From the cell containing the given text, extract its center point as [X, Y] coordinate. 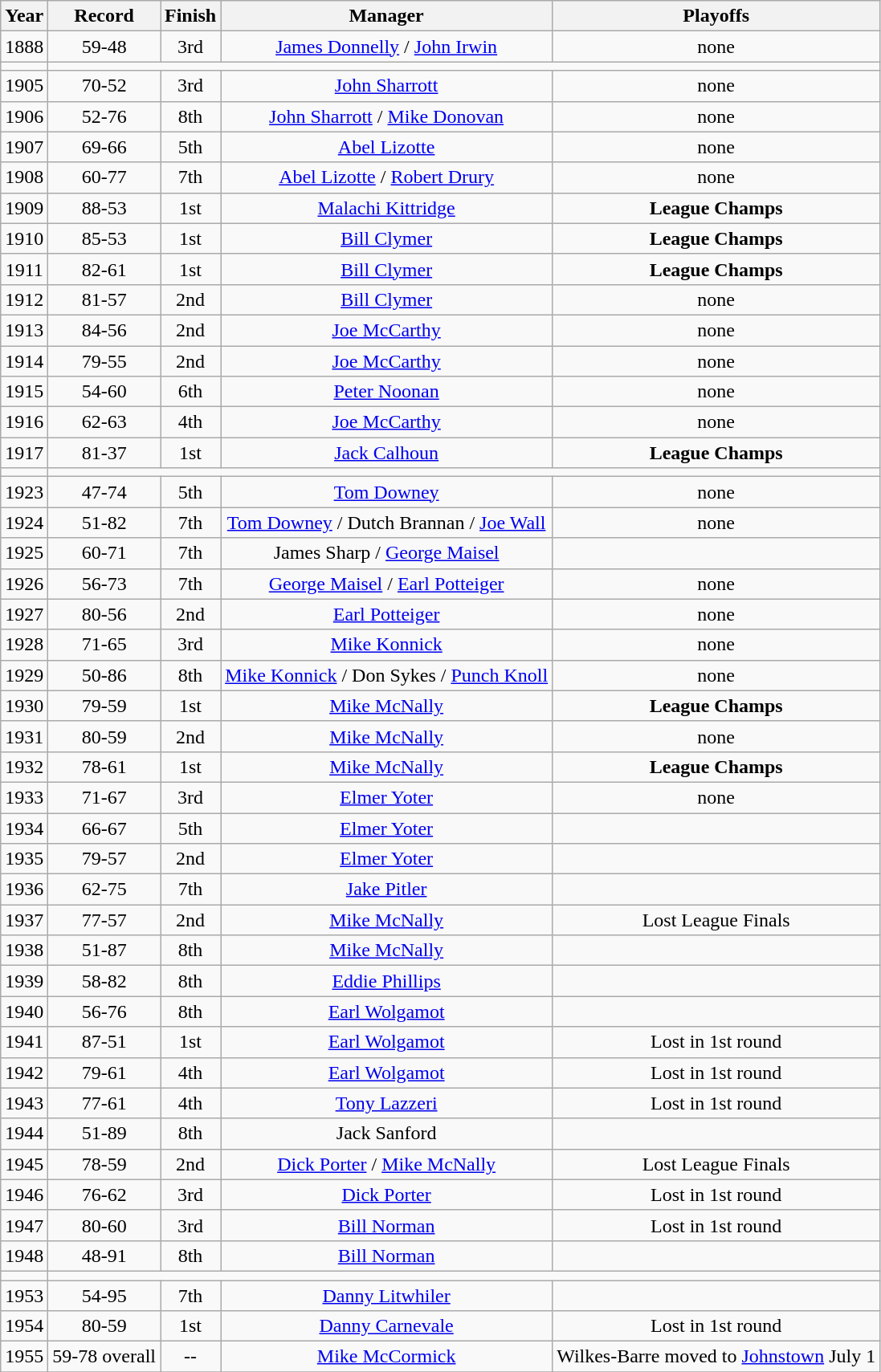
77-61 [104, 1103]
1940 [24, 1012]
6th [191, 392]
Mike Konnick [387, 645]
1906 [24, 116]
John Sharrott [387, 86]
Danny Carnevale [387, 1326]
80-56 [104, 614]
79-59 [104, 706]
1923 [24, 492]
71-67 [104, 797]
88-53 [104, 208]
79-57 [104, 859]
1936 [24, 890]
66-67 [104, 828]
76-62 [104, 1195]
1943 [24, 1103]
1908 [24, 177]
1924 [24, 523]
Mike Konnick / Don Sykes / Punch Knoll [387, 675]
Mike McCormick [387, 1357]
1934 [24, 828]
1916 [24, 422]
1926 [24, 584]
Jack Sanford [387, 1134]
1929 [24, 675]
1915 [24, 392]
1917 [24, 453]
1941 [24, 1042]
Year [24, 16]
51-89 [104, 1134]
1933 [24, 797]
1913 [24, 330]
-- [191, 1357]
Abel Lizotte [387, 147]
69-66 [104, 147]
79-61 [104, 1073]
Wilkes-Barre moved to Johnstown July 1 [716, 1357]
1930 [24, 706]
1925 [24, 553]
George Maisel / Earl Potteiger [387, 584]
84-56 [104, 330]
1888 [24, 47]
1954 [24, 1326]
58-82 [104, 981]
Record [104, 16]
85-53 [104, 238]
1907 [24, 147]
1910 [24, 238]
60-71 [104, 553]
1947 [24, 1225]
Peter Noonan [387, 392]
1935 [24, 859]
54-95 [104, 1295]
81-37 [104, 453]
1948 [24, 1256]
Manager [387, 16]
71-65 [104, 645]
Jake Pitler [387, 890]
1905 [24, 86]
Dick Porter / Mike McNally [387, 1164]
1928 [24, 645]
Tony Lazzeri [387, 1103]
1927 [24, 614]
Eddie Phillips [387, 981]
1945 [24, 1164]
Finish [191, 16]
Earl Potteiger [387, 614]
James Donnelly / John Irwin [387, 47]
James Sharp / George Maisel [387, 553]
70-52 [104, 86]
1944 [24, 1134]
1909 [24, 208]
1912 [24, 299]
62-75 [104, 890]
1937 [24, 920]
62-63 [104, 422]
1955 [24, 1357]
59-48 [104, 47]
John Sharrott / Mike Donovan [387, 116]
60-77 [104, 177]
51-87 [104, 951]
81-57 [104, 299]
1931 [24, 736]
Malachi Kittridge [387, 208]
54-60 [104, 392]
Tom Downey / Dutch Brannan / Joe Wall [387, 523]
51-82 [104, 523]
56-73 [104, 584]
47-74 [104, 492]
Dick Porter [387, 1195]
Jack Calhoun [387, 453]
78-59 [104, 1164]
78-61 [104, 767]
87-51 [104, 1042]
79-55 [104, 360]
59-78 overall [104, 1357]
1932 [24, 767]
56-76 [104, 1012]
80-60 [104, 1225]
50-86 [104, 675]
1942 [24, 1073]
52-76 [104, 116]
48-91 [104, 1256]
1946 [24, 1195]
1911 [24, 269]
Abel Lizotte / Robert Drury [387, 177]
82-61 [104, 269]
Danny Litwhiler [387, 1295]
1914 [24, 360]
1938 [24, 951]
1939 [24, 981]
Playoffs [716, 16]
Tom Downey [387, 492]
77-57 [104, 920]
1953 [24, 1295]
